Capture the cell that displays the provided text and extract its (X, Y) central coordinate. 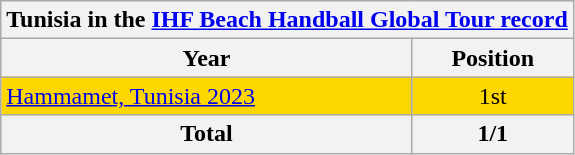
Year (206, 58)
Hammamet, Tunisia 2023 (206, 96)
1st (492, 96)
Tunisia in the IHF Beach Handball Global Tour record (288, 20)
Total (206, 134)
1/1 (492, 134)
Position (492, 58)
